Return [x, y] of the center of cell containing provided text 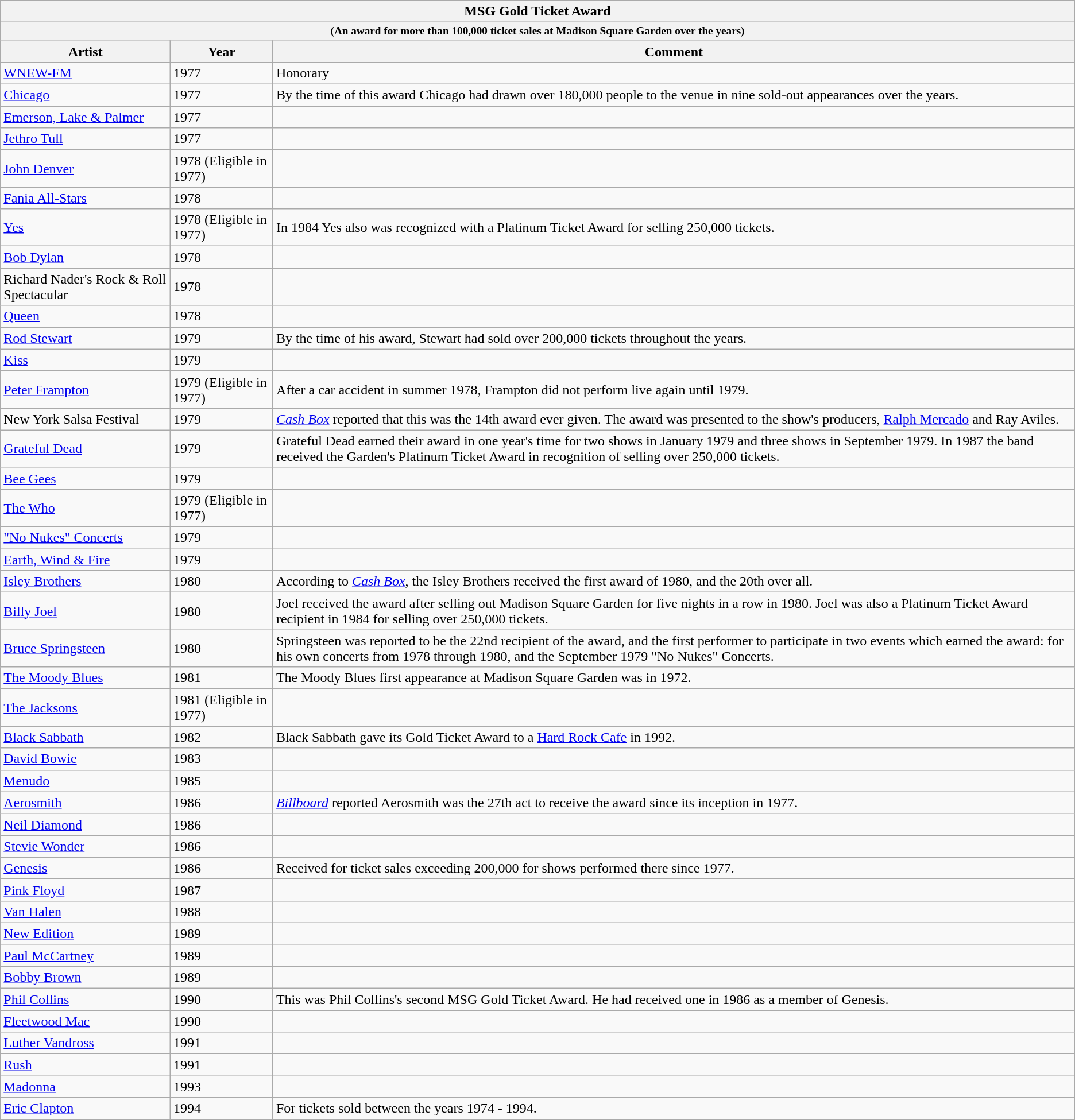
Rod Stewart [86, 338]
Bobby Brown [86, 978]
MSG Gold Ticket Award [537, 11]
Chicago [86, 95]
For tickets sold between the years 1974 - 1994. [674, 1109]
1987 [222, 890]
Bruce Springsteen [86, 649]
Emerson, Lake & Palmer [86, 117]
Grateful Dead [86, 449]
Black Sabbath gave its Gold Ticket Award to a Hard Rock Cafe in 1992. [674, 737]
Billboard reported Aerosmith was the 27th act to receive the award since its inception in 1977. [674, 803]
Comment [674, 51]
Earth, Wind & Fire [86, 560]
According to Cash Box, the Isley Brothers received the first award of 1980, and the 20th over all. [674, 582]
By the time of his award, Stewart had sold over 200,000 tickets throughout the years. [674, 338]
1988 [222, 912]
Menudo [86, 781]
By the time of this award Chicago had drawn over 180,000 people to the venue in nine sold-out appearances over the years. [674, 95]
Black Sabbath [86, 737]
1982 [222, 737]
(An award for more than 100,000 ticket sales at Madison Square Garden over the years) [537, 32]
David Bowie [86, 759]
Bee Gees [86, 478]
WNEW-FM [86, 73]
1983 [222, 759]
The Moody Blues [86, 678]
Bob Dylan [86, 257]
Richard Nader's Rock & Roll Spectacular [86, 287]
Received for ticket sales exceeding 200,000 for shows performed there since 1977. [674, 868]
Kiss [86, 360]
Van Halen [86, 912]
New Edition [86, 934]
Queen [86, 316]
The Who [86, 509]
Cash Box reported that this was the 14th award ever given. The award was presented to the show's producers, Ralph Mercado and Ray Aviles. [674, 419]
1993 [222, 1087]
Luther Vandross [86, 1043]
Eric Clapton [86, 1109]
Jethro Tull [86, 139]
Stevie Wonder [86, 846]
Artist [86, 51]
Year [222, 51]
Isley Brothers [86, 582]
The Jacksons [86, 707]
After a car accident in summer 1978, Frampton did not perform live again until 1979. [674, 389]
The Moody Blues first appearance at Madison Square Garden was in 1972. [674, 678]
In 1984 Yes also was recognized with a Platinum Ticket Award for selling 250,000 tickets. [674, 227]
Pink Floyd [86, 890]
Aerosmith [86, 803]
1994 [222, 1109]
Billy Joel [86, 611]
Fleetwood Mac [86, 1021]
1981 (Eligible in 1977) [222, 707]
Rush [86, 1065]
Neil Diamond [86, 824]
This was Phil Collins's second MSG Gold Ticket Award. He had received one in 1986 as a member of Genesis. [674, 999]
Phil Collins [86, 999]
1981 [222, 678]
Madonna [86, 1087]
Peter Frampton [86, 389]
1985 [222, 781]
John Denver [86, 169]
Fania All-Stars [86, 198]
Genesis [86, 868]
New York Salsa Festival [86, 419]
Yes [86, 227]
Honorary [674, 73]
"No Nukes" Concerts [86, 538]
Paul McCartney [86, 956]
